From the cell containing the given text, extract its center point as (x, y) coordinate. 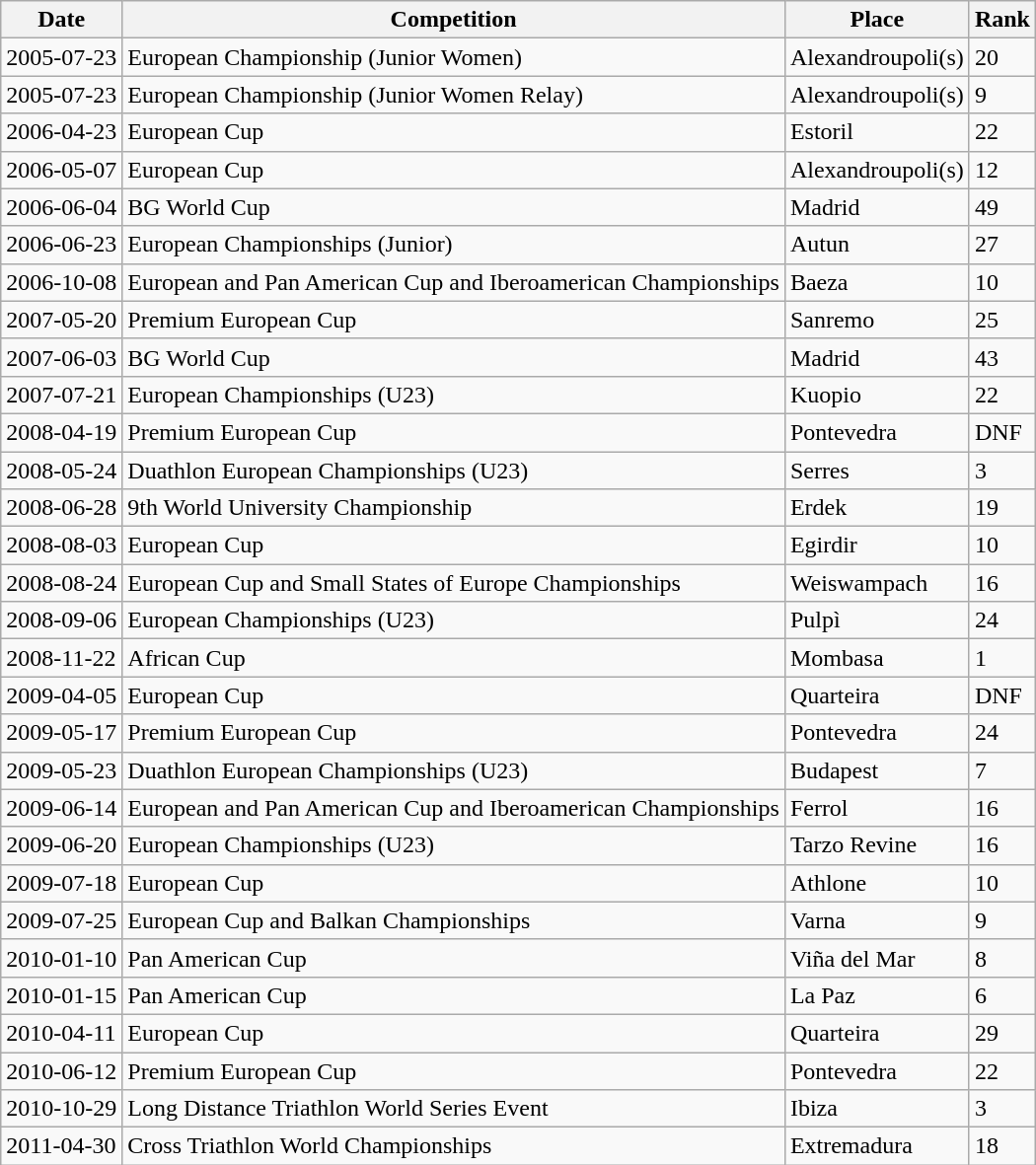
2008-08-24 (61, 583)
Erdek (876, 508)
2009-07-18 (61, 883)
Cross Triathlon World Championships (454, 1146)
African Cup (454, 658)
Long Distance Triathlon World Series Event (454, 1109)
Place (876, 20)
49 (1002, 207)
27 (1002, 245)
2007-05-20 (61, 320)
2010-06-12 (61, 1070)
Tarzo Revine (876, 845)
Date (61, 20)
2010-01-15 (61, 995)
18 (1002, 1146)
2007-07-21 (61, 395)
Budapest (876, 770)
2008-08-03 (61, 546)
2006-06-04 (61, 207)
1 (1002, 658)
Rank (1002, 20)
Varna (876, 920)
12 (1002, 170)
Kuopio (876, 395)
2009-06-14 (61, 808)
Weiswampach (876, 583)
2009-04-05 (61, 695)
9th World University Championship (454, 508)
European Cup and Small States of Europe Championships (454, 583)
8 (1002, 958)
2006-06-23 (61, 245)
2010-10-29 (61, 1109)
Egirdir (876, 546)
19 (1002, 508)
Extremadura (876, 1146)
Serres (876, 471)
2011-04-30 (61, 1146)
2008-11-22 (61, 658)
6 (1002, 995)
European Championship (Junior Women) (454, 57)
2008-09-06 (61, 620)
Viña del Mar (876, 958)
2009-05-23 (61, 770)
2006-05-07 (61, 170)
European Championship (Junior Women Relay) (454, 95)
2009-07-25 (61, 920)
Baeza (876, 282)
2009-06-20 (61, 845)
Pulpì (876, 620)
2008-05-24 (61, 471)
Ferrol (876, 808)
20 (1002, 57)
2007-06-03 (61, 357)
Sanremo (876, 320)
2010-01-10 (61, 958)
Autun (876, 245)
2009-05-17 (61, 733)
Ibiza (876, 1109)
2006-04-23 (61, 132)
Competition (454, 20)
2008-04-19 (61, 432)
2008-06-28 (61, 508)
7 (1002, 770)
2006-10-08 (61, 282)
European Cup and Balkan Championships (454, 920)
La Paz (876, 995)
43 (1002, 357)
25 (1002, 320)
European Championships (Junior) (454, 245)
29 (1002, 1033)
Estoril (876, 132)
2010-04-11 (61, 1033)
Mombasa (876, 658)
Athlone (876, 883)
